Provide the (x, y) coordinate of the cell's center where the given text is located.  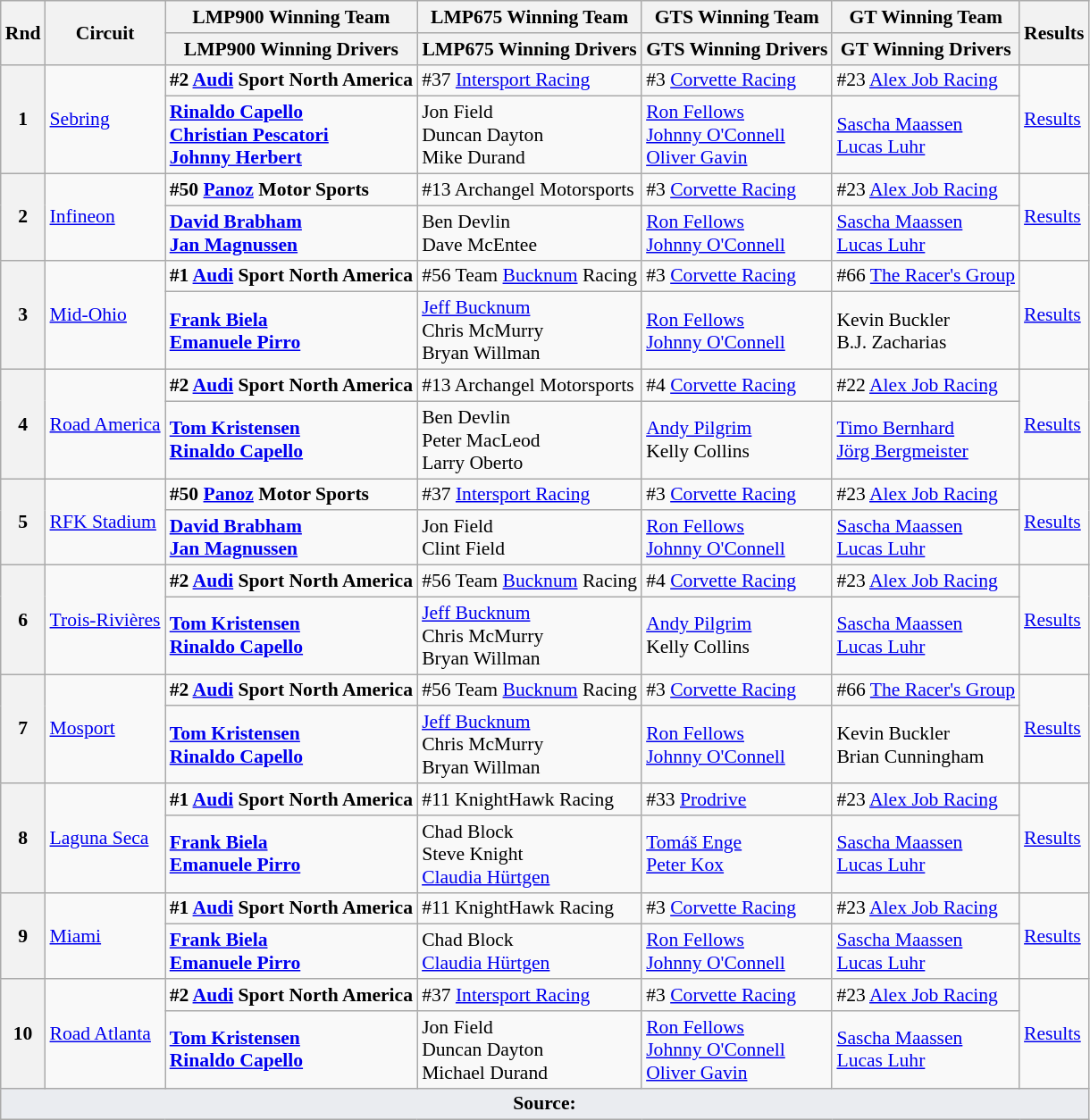
Sebring (105, 119)
Laguna Seca (105, 838)
4 (23, 424)
Kevin Buckler B.J. Zacharias (926, 330)
GTS Winning Drivers (736, 49)
GT Winning Drivers (926, 49)
9 (23, 936)
Chad Block Steve Knight Claudia Hürtgen (529, 854)
Circuit (105, 32)
Ben Devlin Dave McEntee (529, 232)
#33 Prodrive (736, 799)
LMP675 Winning Drivers (529, 49)
1 (23, 119)
7 (23, 729)
Miami (105, 936)
Jon Field Duncan Dayton Mike Durand (529, 136)
Chad Block Claudia Hürtgen (529, 952)
Mid-Ohio (105, 314)
Timo Bernhard Jörg Bergmeister (926, 439)
10 (23, 1033)
GT Winning Team (926, 17)
GTS Winning Team (736, 17)
Road Atlanta (105, 1033)
Tomáš Enge Peter Kox (736, 854)
Kevin Buckler Brian Cunningham (926, 745)
2 (23, 218)
5 (23, 522)
LMP900 Winning Team (291, 17)
Jon Field Clint Field (529, 538)
Source: (545, 1104)
6 (23, 620)
#22 Alex Job Racing (926, 386)
8 (23, 838)
Jon Field Duncan Dayton Michael Durand (529, 1050)
3 (23, 314)
Mosport (105, 729)
Trois-Rivières (105, 620)
Road America (105, 424)
RFK Stadium (105, 522)
Rinaldo Capello Christian Pescatori Johnny Herbert (291, 136)
LMP900 Winning Drivers (291, 49)
Rnd (23, 32)
Infineon (105, 218)
Ben Devlin Peter MacLeod Larry Oberto (529, 439)
LMP675 Winning Team (529, 17)
